Extract the (x, y) coordinate from the center of the cell holding the provided text.  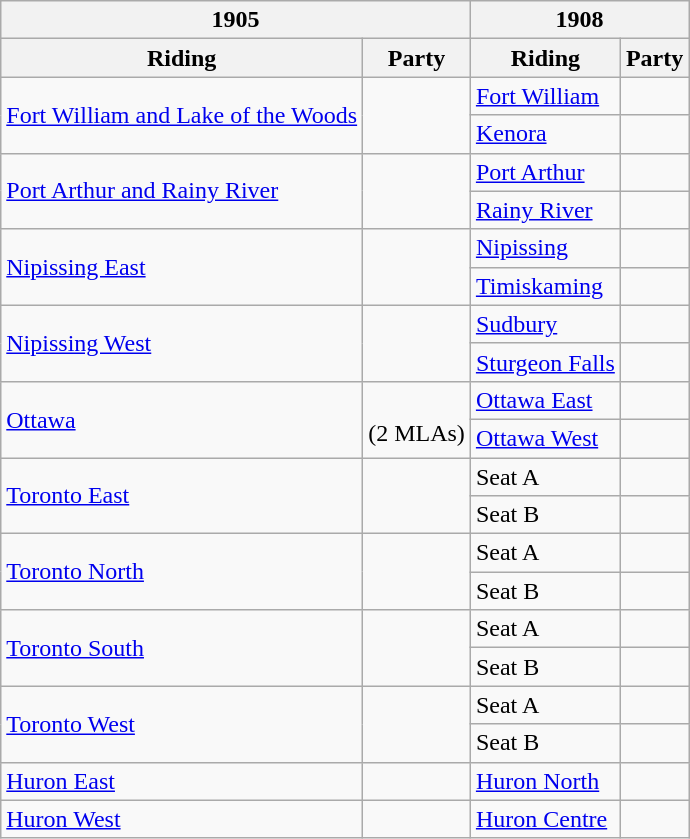
Huron West (182, 819)
Kenora (545, 134)
Sudbury (545, 324)
Ottawa (182, 419)
Rainy River (545, 210)
Port Arthur and Rainy River (182, 191)
Timiskaming (545, 286)
Huron Centre (545, 819)
1905 (236, 20)
Huron East (182, 781)
Toronto South (182, 648)
Sturgeon Falls (545, 362)
Ottawa East (545, 400)
Nipissing West (182, 343)
Port Arthur (545, 172)
Nipissing East (182, 267)
Nipissing (545, 248)
Toronto West (182, 724)
Fort William and Lake of the Woods (182, 115)
Toronto East (182, 496)
Fort William (545, 96)
Ottawa West (545, 438)
Toronto North (182, 572)
1908 (579, 20)
(2 MLAs) (417, 419)
Huron North (545, 781)
